Pinpoint the cell where the given text exists, returning its (X, Y) midpoint coordinate. 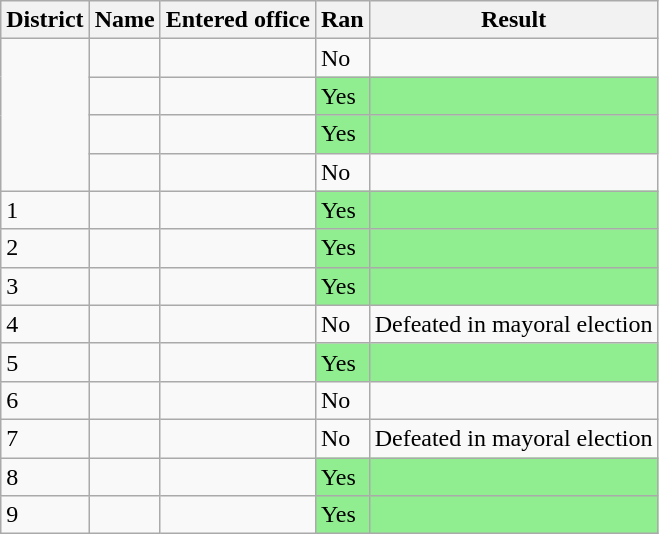
Result (514, 20)
7 (45, 438)
8 (45, 477)
2 (45, 248)
3 (45, 286)
6 (45, 400)
5 (45, 362)
Ran (342, 20)
9 (45, 515)
Name (124, 20)
1 (45, 210)
District (45, 20)
Entered office (238, 20)
4 (45, 324)
